Locate the cell with the specified text and output its [x, y] center coordinate. 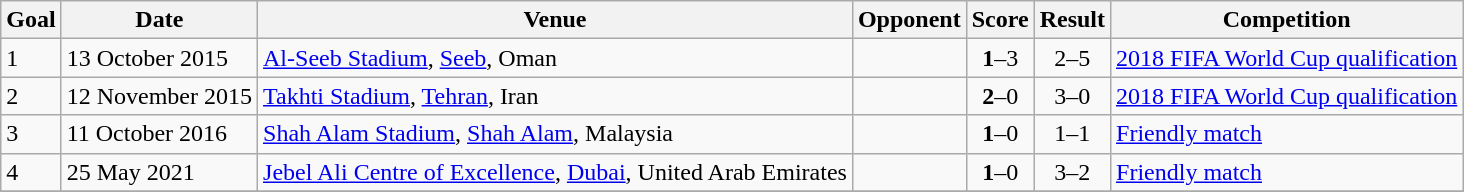
Shah Alam Stadium, Shah Alam, Malaysia [556, 134]
Score [1000, 20]
13 October 2015 [159, 58]
Result [1072, 20]
1–1 [1072, 134]
Jebel Ali Centre of Excellence, Dubai, United Arab Emirates [556, 172]
Opponent [909, 20]
12 November 2015 [159, 96]
3 [31, 134]
Goal [31, 20]
25 May 2021 [159, 172]
3–0 [1072, 96]
2 [31, 96]
Takhti Stadium, Tehran, Iran [556, 96]
11 October 2016 [159, 134]
Date [159, 20]
1–3 [1000, 58]
3–2 [1072, 172]
2–5 [1072, 58]
4 [31, 172]
Al-Seeb Stadium, Seeb, Oman [556, 58]
Competition [1287, 20]
Venue [556, 20]
2–0 [1000, 96]
1 [31, 58]
